Scan for the cell matching the given text and deliver its (x, y) coordinate at center. 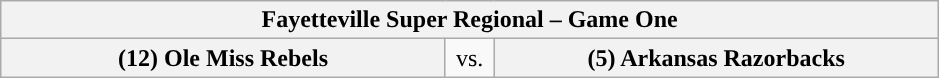
(5) Arkansas Razorbacks (716, 58)
Fayetteville Super Regional – Game One (470, 20)
(12) Ole Miss Rebels (224, 58)
vs. (470, 58)
